Pinpoint the cell where the given text exists, returning its [x, y] midpoint coordinate. 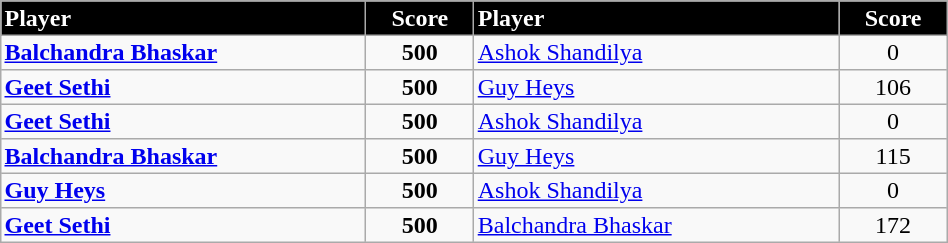
106 [893, 87]
115 [893, 156]
172 [893, 225]
